Locate the cell with the specified text and output its [X, Y] center coordinate. 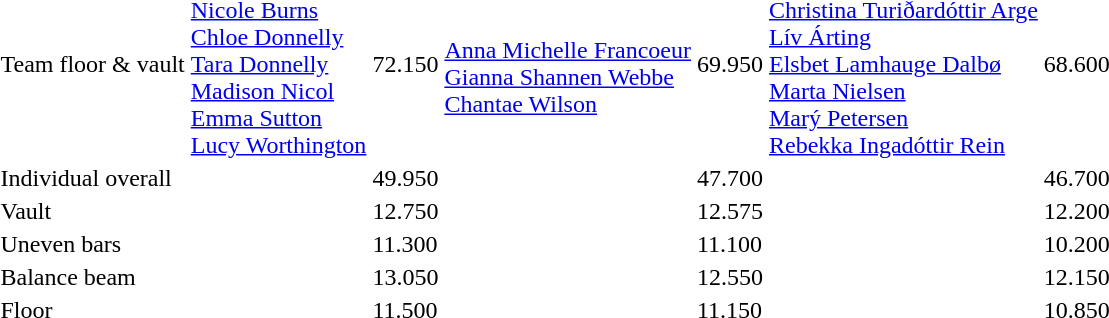
12.550 [730, 277]
47.700 [730, 178]
49.950 [406, 178]
13.050 [406, 277]
11.300 [406, 244]
12.575 [730, 211]
11.100 [730, 244]
12.750 [406, 211]
